Output the (x, y) coordinate of the center of the cell containing the given text.  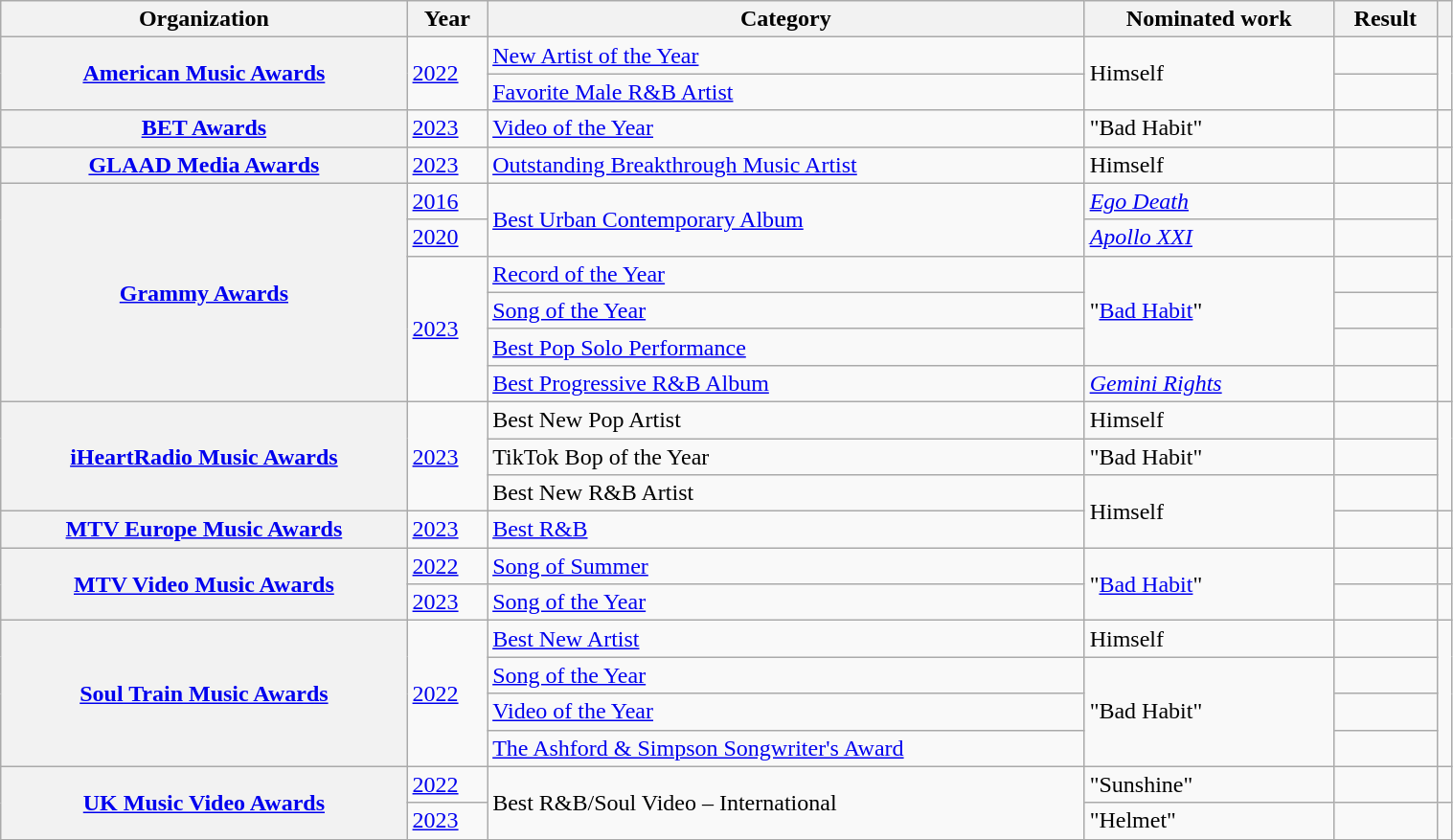
Category (786, 19)
Song of Summer (786, 566)
Nominated work (1209, 19)
iHeartRadio Music Awards (204, 456)
The Ashford & Simpson Songwriter's Award (786, 748)
Best Progressive R&B Album (786, 383)
UK Music Video Awards (204, 803)
American Music Awards (204, 74)
Best New Artist (786, 639)
2020 (447, 238)
Year (447, 19)
Best Urban Contemporary Album (786, 219)
Outstanding Breakthrough Music Artist (786, 165)
BET Awards (204, 128)
Best Pop Solo Performance (786, 347)
Result (1385, 19)
Gemini Rights (1209, 383)
GLAAD Media Awards (204, 165)
New Artist of the Year (786, 56)
Best New R&B Artist (786, 493)
Best R&B (786, 530)
Grammy Awards (204, 292)
Record of the Year (786, 274)
Organization (204, 19)
2016 (447, 201)
"Sunshine" (1209, 784)
Soul Train Music Awards (204, 693)
TikTok Bop of the Year (786, 457)
MTV Video Music Awards (204, 584)
Ego Death (1209, 201)
Favorite Male R&B Artist (786, 92)
Best New Pop Artist (786, 420)
"Helmet" (1209, 821)
Apollo XXI (1209, 238)
MTV Europe Music Awards (204, 530)
Best R&B/Soul Video – International (786, 803)
